Output the [x, y] coordinate of the center of the cell containing the given text.  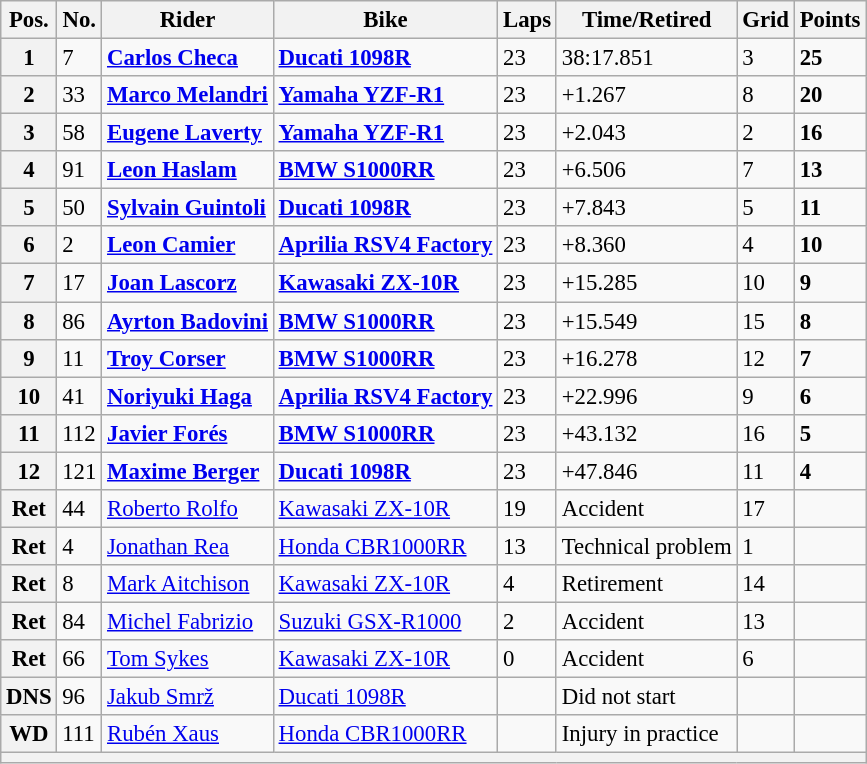
91 [80, 170]
Leon Camier [188, 245]
Suzuki GSX-R1000 [385, 621]
Rider [188, 20]
58 [80, 133]
Leon Haslam [188, 170]
19 [528, 509]
15 [766, 321]
Noriyuki Haga [188, 396]
112 [80, 433]
+47.846 [646, 471]
+15.549 [646, 321]
+6.506 [646, 170]
20 [830, 95]
Points [830, 20]
Maxime Berger [188, 471]
Michel Fabrizio [188, 621]
25 [830, 58]
Did not start [646, 697]
Tom Sykes [188, 659]
+43.132 [646, 433]
WD [29, 734]
+7.843 [646, 208]
38:17.851 [646, 58]
Ayrton Badovini [188, 321]
+8.360 [646, 245]
96 [80, 697]
+16.278 [646, 358]
Troy Corser [188, 358]
Technical problem [646, 546]
DNS [29, 697]
Grid [766, 20]
121 [80, 471]
86 [80, 321]
Injury in practice [646, 734]
Rubén Xaus [188, 734]
Jakub Smrž [188, 697]
111 [80, 734]
14 [766, 584]
+2.043 [646, 133]
Eugene Laverty [188, 133]
Joan Lascorz [188, 283]
Laps [528, 20]
Time/Retired [646, 20]
Bike [385, 20]
84 [80, 621]
Jonathan Rea [188, 546]
41 [80, 396]
+22.996 [646, 396]
Sylvain Guintoli [188, 208]
Roberto Rolfo [188, 509]
50 [80, 208]
No. [80, 20]
Pos. [29, 20]
44 [80, 509]
33 [80, 95]
Carlos Checa [188, 58]
+1.267 [646, 95]
0 [528, 659]
Mark Aitchison [188, 584]
Marco Melandri [188, 95]
Javier Forés [188, 433]
Retirement [646, 584]
+15.285 [646, 283]
66 [80, 659]
